Provide the [x, y] coordinate of the cell's center where the given text is located.  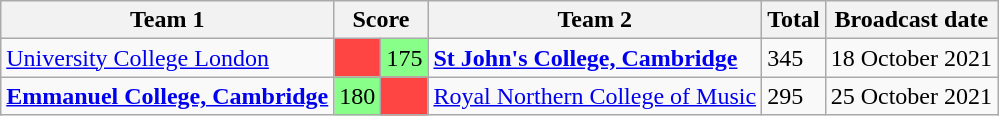
Total [794, 20]
University College London [168, 58]
Team 2 [595, 20]
175 [404, 58]
295 [794, 96]
Broadcast date [911, 20]
Royal Northern College of Music [595, 96]
345 [794, 58]
18 October 2021 [911, 58]
Team 1 [168, 20]
180 [358, 96]
Score [381, 20]
25 October 2021 [911, 96]
St John's College, Cambridge [595, 58]
Emmanuel College, Cambridge [168, 96]
